Detect which cell encompasses the target text, then output its (x, y) center coordinate. 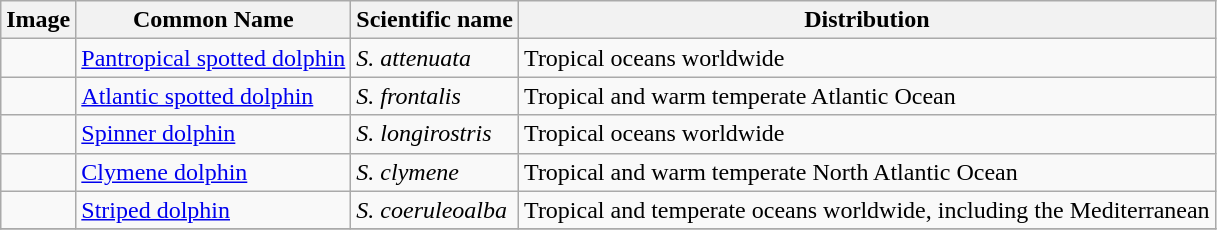
Pantropical spotted dolphin (214, 58)
Atlantic spotted dolphin (214, 96)
Common Name (214, 20)
S. attenuata (435, 58)
Image (38, 20)
S. coeruleoalba (435, 210)
Tropical and warm temperate Atlantic Ocean (868, 96)
Spinner dolphin (214, 134)
S. longirostris (435, 134)
Scientific name (435, 20)
Clymene dolphin (214, 172)
S. clymene (435, 172)
Tropical and warm temperate North Atlantic Ocean (868, 172)
S. frontalis (435, 96)
Striped dolphin (214, 210)
Tropical and temperate oceans worldwide, including the Mediterranean (868, 210)
Distribution (868, 20)
